Provide the (X, Y) coordinate of the cell's center where the given text is located.  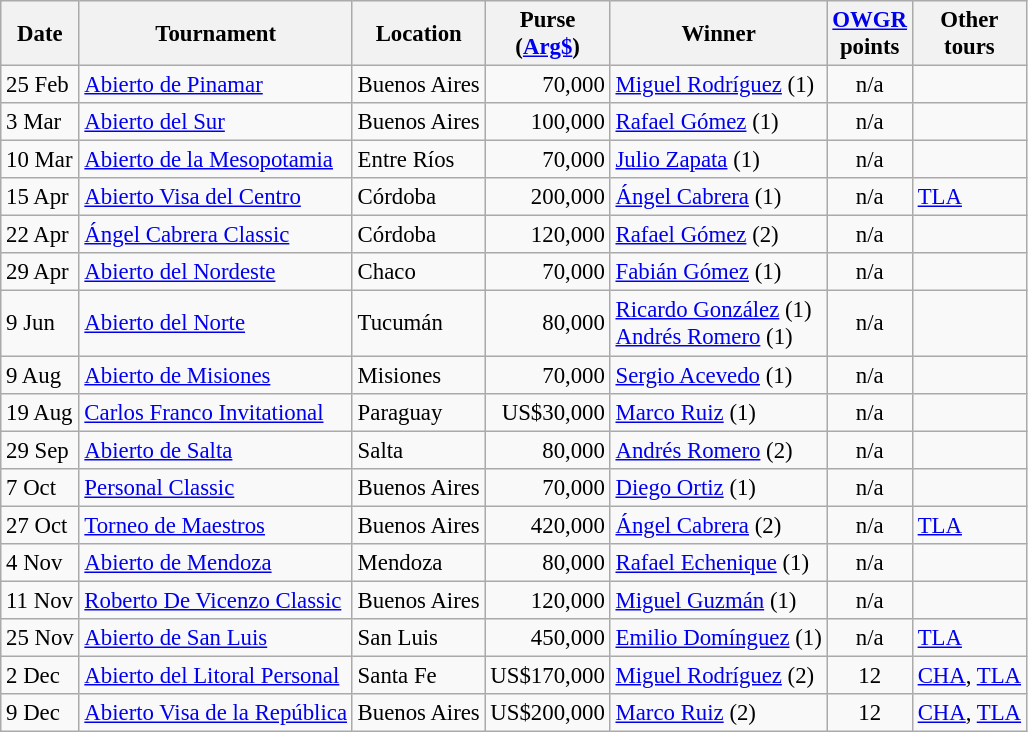
Miguel Rodríguez (2) (718, 675)
Winner (718, 34)
Othertours (969, 34)
Abierto del Norte (216, 324)
Mendoza (418, 563)
7 Oct (40, 487)
Rafael Gómez (1) (718, 122)
22 Apr (40, 235)
Abierto Visa de la República (216, 713)
Marco Ruiz (1) (718, 412)
US$170,000 (548, 675)
Santa Fe (418, 675)
Ángel Cabrera Classic (216, 235)
Purse(Arg$) (548, 34)
Abierto de la Mesopotamia (216, 160)
25 Nov (40, 638)
11 Nov (40, 600)
10 Mar (40, 160)
25 Feb (40, 85)
Diego Ortiz (1) (718, 487)
Abierto de Misiones (216, 375)
15 Apr (40, 197)
Andrés Romero (2) (718, 450)
Paraguay (418, 412)
Torneo de Maestros (216, 525)
420,000 (548, 525)
Tournament (216, 34)
Ricardo González (1) Andrés Romero (1) (718, 324)
Carlos Franco Invitational (216, 412)
Tucumán (418, 324)
Abierto Visa del Centro (216, 197)
Emilio Domínguez (1) (718, 638)
US$200,000 (548, 713)
19 Aug (40, 412)
Ángel Cabrera (2) (718, 525)
Abierto del Sur (216, 122)
27 Oct (40, 525)
Location (418, 34)
Salta (418, 450)
Abierto del Nordeste (216, 273)
9 Dec (40, 713)
Ángel Cabrera (1) (718, 197)
3 Mar (40, 122)
Chaco (418, 273)
Entre Ríos (418, 160)
Miguel Guzmán (1) (718, 600)
4 Nov (40, 563)
100,000 (548, 122)
Abierto de San Luis (216, 638)
Abierto de Salta (216, 450)
2 Dec (40, 675)
Rafael Gómez (2) (718, 235)
Abierto de Pinamar (216, 85)
Date (40, 34)
OWGRpoints (870, 34)
Roberto De Vicenzo Classic (216, 600)
US$30,000 (548, 412)
Sergio Acevedo (1) (718, 375)
Abierto del Litoral Personal (216, 675)
San Luis (418, 638)
Misiones (418, 375)
9 Jun (40, 324)
Personal Classic (216, 487)
Rafael Echenique (1) (718, 563)
Fabián Gómez (1) (718, 273)
Marco Ruiz (2) (718, 713)
200,000 (548, 197)
9 Aug (40, 375)
29 Sep (40, 450)
Miguel Rodríguez (1) (718, 85)
29 Apr (40, 273)
Julio Zapata (1) (718, 160)
450,000 (548, 638)
Abierto de Mendoza (216, 563)
